For the text-containing cell, return its midpoint in [X, Y] coordinate format. 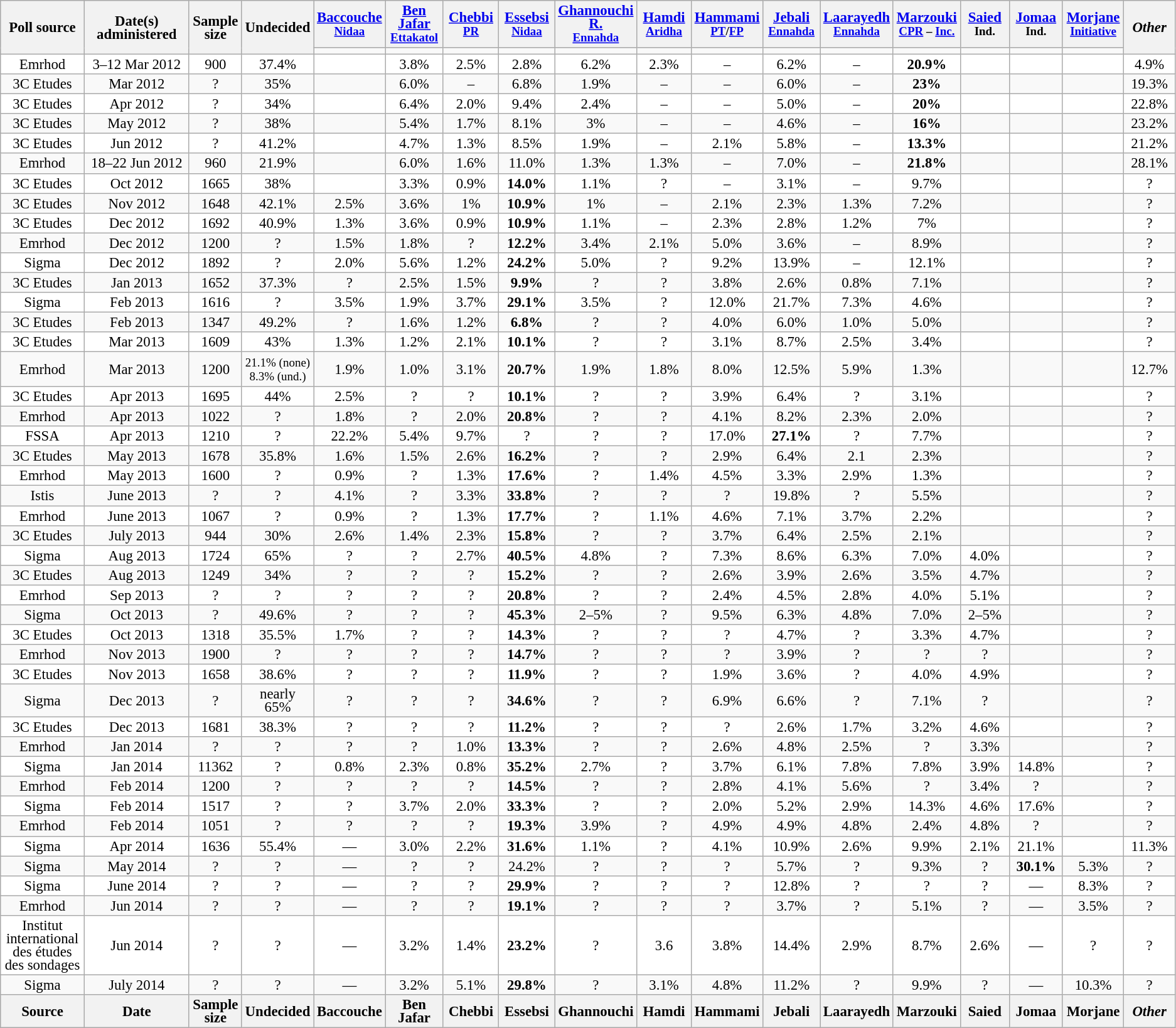
Apr 2014 [137, 846]
20% [926, 104]
3–12 Mar 2012 [137, 65]
1648 [215, 203]
8.9% [926, 243]
40.9% [277, 223]
16.2% [527, 456]
Apr 2012 [137, 104]
35.2% [527, 767]
11.9% [527, 674]
Ben Jafar [414, 1012]
29.8% [527, 985]
14.7% [527, 655]
1652 [215, 282]
11362 [215, 767]
17.7% [527, 516]
20.7% [527, 370]
1051 [215, 827]
MorjaneInitiative [1093, 24]
21.7% [792, 303]
65% [277, 555]
5.5% [926, 496]
1665 [215, 183]
1067 [215, 516]
Baccouche [350, 1012]
29.1% [527, 303]
12.2% [527, 243]
JomaaInd. [1035, 24]
33.3% [527, 806]
900 [215, 65]
Institut international des études des sondages [43, 945]
1347 [215, 322]
35.5% [277, 634]
1892 [215, 263]
14.5% [527, 786]
Oct 2012 [137, 183]
37.4% [277, 65]
1692 [215, 223]
45.3% [527, 615]
Morjane [1093, 1012]
12.1% [926, 263]
5.9% [857, 370]
3.0% [414, 846]
Ghannouchi R.Ennahda [596, 24]
12.8% [792, 886]
3% [596, 124]
30.1% [1035, 866]
5.3% [1093, 866]
1517 [215, 806]
July 2013 [137, 535]
3.6 [664, 945]
22.8% [1150, 104]
12.5% [792, 370]
34.6% [527, 700]
Laarayedh [857, 1012]
5.7% [792, 866]
1022 [215, 417]
11.0% [527, 164]
20.9% [926, 65]
SaiedInd. [985, 24]
16% [926, 124]
41.2% [277, 144]
8.2% [792, 417]
21.1% (none)8.3% (und.) [277, 370]
14.0% [527, 183]
June 2014 [137, 886]
ChebbiPR [471, 24]
6.1% [792, 767]
1658 [215, 674]
17.0% [727, 436]
1609 [215, 342]
July 2014 [137, 985]
38.3% [277, 727]
LaarayedhEnnahda [857, 24]
8.0% [727, 370]
13.9% [792, 263]
35.8% [277, 456]
1678 [215, 456]
15.2% [527, 575]
44% [277, 397]
Hamdi [664, 1012]
35% [277, 84]
1724 [215, 555]
9.5% [727, 615]
29.9% [527, 886]
1636 [215, 846]
21.8% [926, 164]
10.3% [1093, 985]
21.2% [1150, 144]
8.6% [792, 555]
960 [215, 164]
Jebali [792, 1012]
8.1% [527, 124]
15.8% [527, 535]
21.1% [1035, 846]
2.1 [857, 456]
42.1% [277, 203]
37.3% [277, 282]
BaccoucheNidaa [350, 24]
33.8% [527, 496]
JebaliEnnahda [792, 24]
1249 [215, 575]
Poll source [43, 28]
55.4% [277, 846]
9.2% [727, 263]
8.3% [1093, 886]
1600 [215, 476]
14.4% [792, 945]
22.2% [350, 436]
May 2014 [137, 866]
Sep 2013 [137, 595]
FSSA [43, 436]
1616 [215, 303]
1318 [215, 634]
27.1% [792, 436]
28.1% [1150, 164]
18–22 Jun 2012 [137, 164]
7.2% [926, 203]
49.2% [277, 322]
HammamiPT/FP [727, 24]
1681 [215, 727]
Essebsi [527, 1012]
31.6% [527, 846]
Istis [43, 496]
14.8% [1035, 767]
944 [215, 535]
38.6% [277, 674]
1695 [215, 397]
6.9% [727, 700]
5.2% [792, 806]
Source [43, 1012]
Mar 2012 [137, 84]
7% [926, 223]
nearly 65% [277, 700]
Ghannouchi [596, 1012]
Ben JafarEttakatol [414, 24]
8.5% [527, 144]
Hammami [727, 1012]
12.0% [727, 303]
Date(s) administered [137, 28]
Nov 2012 [137, 203]
40.5% [527, 555]
11.3% [1150, 846]
Date [137, 1012]
30% [277, 535]
Jan 2013 [137, 282]
19.8% [792, 496]
EssebsiNidaa [527, 24]
HamdiAridha [664, 24]
1210 [215, 436]
49.6% [277, 615]
19.1% [527, 906]
Jun 2012 [137, 144]
MarzoukiCPR – Inc. [926, 24]
1900 [215, 655]
5.8% [792, 144]
Jomaa [1035, 1012]
9.3% [926, 866]
7.7% [926, 436]
Saied [985, 1012]
43% [277, 342]
May 2012 [137, 124]
Chebbi [471, 1012]
Marzouki [926, 1012]
12.7% [1150, 370]
6.6% [792, 700]
23% [926, 84]
9.4% [527, 104]
21.9% [277, 164]
